Scan for the cell matching the given text and deliver its (X, Y) coordinate at center. 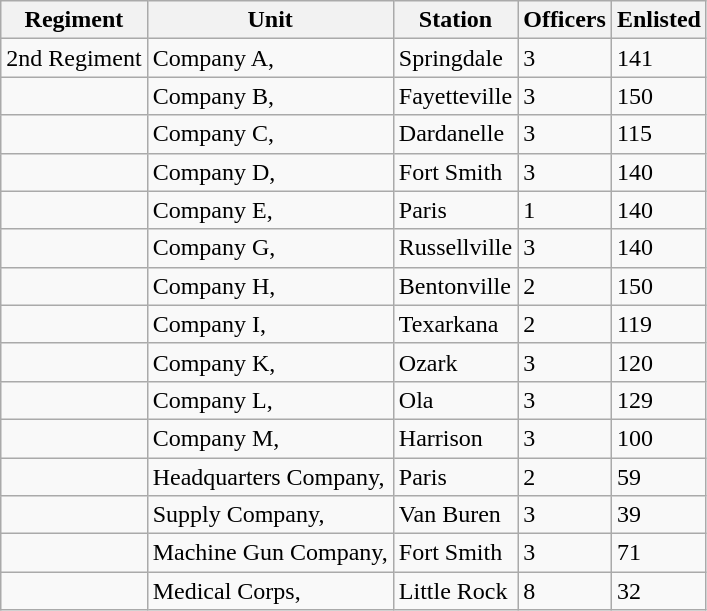
1 (565, 210)
Unit (270, 20)
Headquarters Company, (270, 477)
Machine Gun Company, (270, 553)
120 (658, 362)
Enlisted (658, 20)
Company M, (270, 438)
Ozark (455, 362)
Russellville (455, 248)
Company C, (270, 134)
Medical Corps, (270, 591)
119 (658, 324)
Company B, (270, 96)
Springdale (455, 58)
Company D, (270, 172)
8 (565, 591)
32 (658, 591)
Company K, (270, 362)
Officers (565, 20)
Supply Company, (270, 515)
100 (658, 438)
Company H, (270, 286)
115 (658, 134)
Bentonville (455, 286)
Company L, (270, 400)
129 (658, 400)
Fayetteville (455, 96)
Dardanelle (455, 134)
Van Buren (455, 515)
39 (658, 515)
Texarkana (455, 324)
Station (455, 20)
2nd Regiment (74, 58)
Ola (455, 400)
Company G, (270, 248)
Company I, (270, 324)
Company A, (270, 58)
Little Rock (455, 591)
71 (658, 553)
59 (658, 477)
Regiment (74, 20)
Company E, (270, 210)
Harrison (455, 438)
141 (658, 58)
